Locate the cell with the specified text and output its [X, Y] center coordinate. 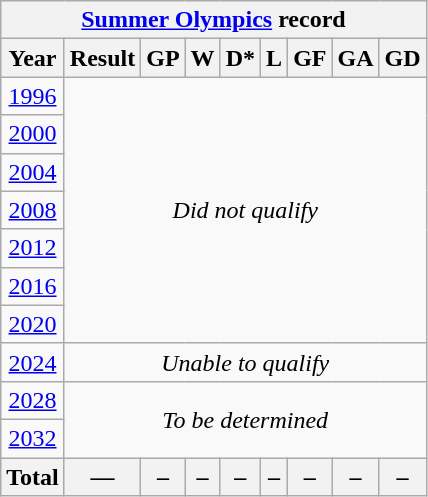
2000 [33, 134]
Did not qualify [245, 210]
Summer Olympics record [214, 20]
Total [33, 477]
L [274, 58]
2012 [33, 248]
GD [402, 58]
2024 [33, 362]
2020 [33, 324]
2016 [33, 286]
1996 [33, 96]
W [202, 58]
GP [163, 58]
2028 [33, 400]
D* [240, 58]
To be determined [245, 419]
Result [102, 58]
2004 [33, 172]
— [102, 477]
Year [33, 58]
GA [356, 58]
2008 [33, 210]
GF [310, 58]
2032 [33, 438]
Unable to qualify [245, 362]
